Capture the cell that displays the provided text and extract its (x, y) central coordinate. 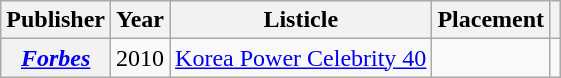
Korea Power Celebrity 40 (301, 58)
Listicle (301, 20)
Placement (491, 20)
Publisher (56, 20)
Year (140, 20)
2010 (140, 58)
Forbes (56, 58)
